Determine the (x, y) coordinate at the center of the cell enclosing the given text.  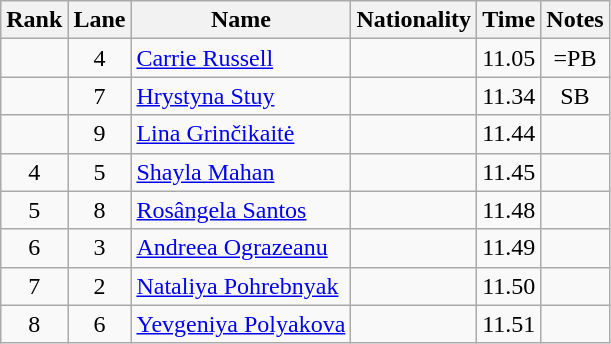
11.51 (509, 324)
2 (100, 286)
Lane (100, 20)
Name (241, 20)
Hrystyna Stuy (241, 96)
Yevgeniya Polyakova (241, 324)
11.05 (509, 58)
3 (100, 248)
11.45 (509, 172)
Lina Grinčikaitė (241, 134)
Nataliya Pohrebnyak (241, 286)
Rosângela Santos (241, 210)
=PB (575, 58)
Nationality (414, 20)
SB (575, 96)
11.34 (509, 96)
11.50 (509, 286)
Rank (34, 20)
11.48 (509, 210)
Carrie Russell (241, 58)
11.44 (509, 134)
Andreea Ograzeanu (241, 248)
9 (100, 134)
Shayla Mahan (241, 172)
Time (509, 20)
11.49 (509, 248)
Notes (575, 20)
